Capture the cell that displays the provided text and extract its [X, Y] central coordinate. 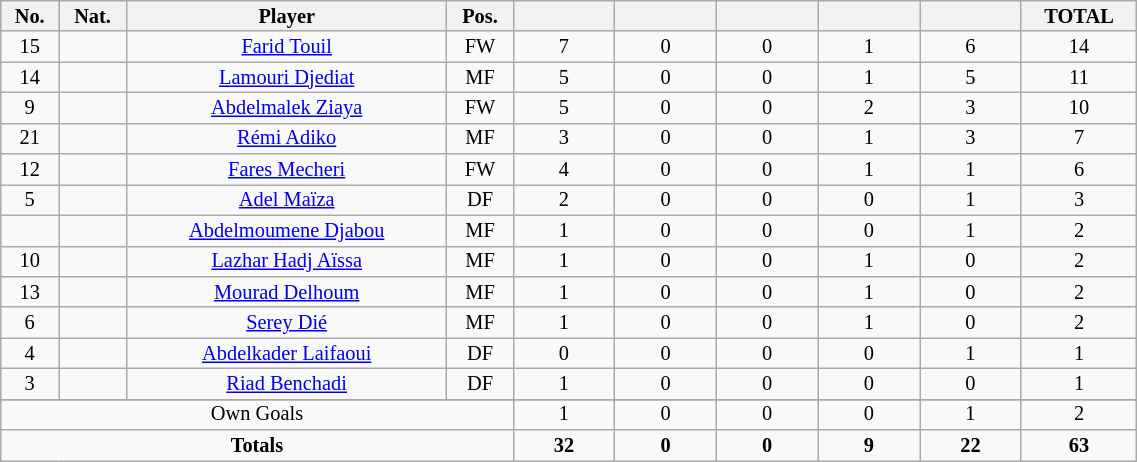
11 [1079, 78]
13 [30, 292]
Abdelmalek Ziaya [286, 108]
15 [30, 46]
Totals [257, 446]
Riad Benchadi [286, 384]
21 [30, 138]
12 [30, 170]
Player [286, 16]
Abdelmoumene Djabou [286, 230]
TOTAL [1079, 16]
No. [30, 16]
Lazhar Hadj Aïssa [286, 262]
Pos. [480, 16]
32 [564, 446]
Lamouri Djediat [286, 78]
Farid Touil [286, 46]
22 [971, 446]
Nat. [93, 16]
Own Goals [257, 414]
Mourad Delhoum [286, 292]
Rémi Adiko [286, 138]
Serey Dié [286, 322]
Fares Mecheri [286, 170]
63 [1079, 446]
Abdelkader Laifaoui [286, 354]
Adel Maïza [286, 200]
